Capture the cell that displays the provided text and extract its (X, Y) central coordinate. 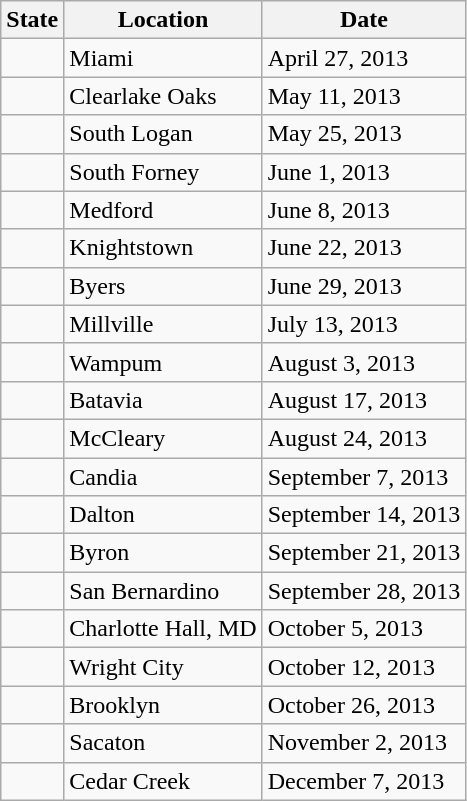
South Forney (163, 172)
Candia (163, 477)
San Bernardino (163, 591)
June 29, 2013 (364, 286)
Byers (163, 286)
Byron (163, 553)
December 7, 2013 (364, 781)
August 24, 2013 (364, 438)
Location (163, 20)
June 8, 2013 (364, 210)
November 2, 2013 (364, 743)
October 26, 2013 (364, 705)
September 14, 2013 (364, 515)
August 3, 2013 (364, 362)
September 7, 2013 (364, 477)
May 25, 2013 (364, 134)
June 1, 2013 (364, 172)
Wampum (163, 362)
Sacaton (163, 743)
Date (364, 20)
Charlotte Hall, MD (163, 629)
Dalton (163, 515)
Batavia (163, 400)
September 28, 2013 (364, 591)
Medford (163, 210)
September 21, 2013 (364, 553)
Miami (163, 58)
October 5, 2013 (364, 629)
Cedar Creek (163, 781)
August 17, 2013 (364, 400)
State (32, 20)
Brooklyn (163, 705)
Millville (163, 324)
June 22, 2013 (364, 248)
May 11, 2013 (364, 96)
July 13, 2013 (364, 324)
Knightstown (163, 248)
Clearlake Oaks (163, 96)
Wright City (163, 667)
McCleary (163, 438)
October 12, 2013 (364, 667)
South Logan (163, 134)
April 27, 2013 (364, 58)
